Return (X, Y) of the center of cell containing provided text 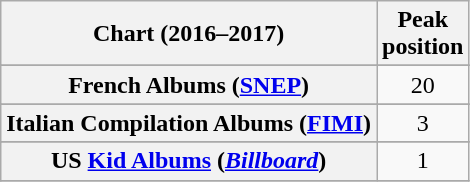
3 (423, 123)
Chart (2016–2017) (189, 34)
Peakposition (423, 34)
20 (423, 85)
1 (423, 161)
Italian Compilation Albums (FIMI) (189, 123)
US Kid Albums (Billboard) (189, 161)
French Albums (SNEP) (189, 85)
